Pinpoint the cell where the given text exists, returning its [X, Y] midpoint coordinate. 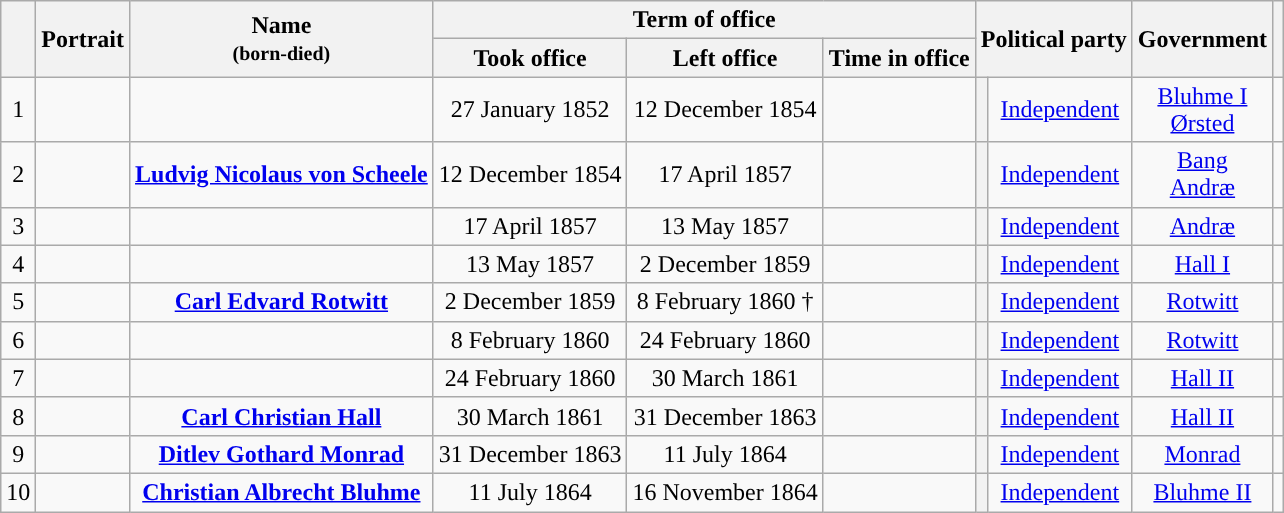
Carl Christian Hall [281, 416]
Ditlev Gothard Monrad [281, 454]
Portrait [83, 39]
Term of office [704, 20]
6 [18, 340]
Government [1202, 39]
Andræ [1202, 226]
BangAndræ [1202, 174]
27 January 1852 [530, 110]
1 [18, 110]
10 [18, 492]
Monrad [1202, 454]
Left office [725, 58]
8 February 1860 [530, 340]
9 [18, 454]
8 [18, 416]
Bluhme IØrsted [1202, 110]
Carl Edvard Rotwitt [281, 302]
Time in office [899, 58]
Ludvig Nicolaus von Scheele [281, 174]
Name(born-died) [281, 39]
16 November 1864 [725, 492]
Christian Albrecht Bluhme [281, 492]
2 [18, 174]
5 [18, 302]
8 February 1860 † [725, 302]
Bluhme II [1202, 492]
Political party [1054, 39]
Hall I [1202, 264]
7 [18, 378]
3 [18, 226]
4 [18, 264]
Took office [530, 58]
